For the text-containing cell, return its midpoint in (x, y) coordinate format. 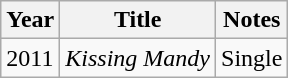
2011 (30, 58)
Year (30, 20)
Title (138, 20)
Kissing Mandy (138, 58)
Notes (252, 20)
Single (252, 58)
